Determine the [x, y] coordinate at the center of the cell enclosing the given text.  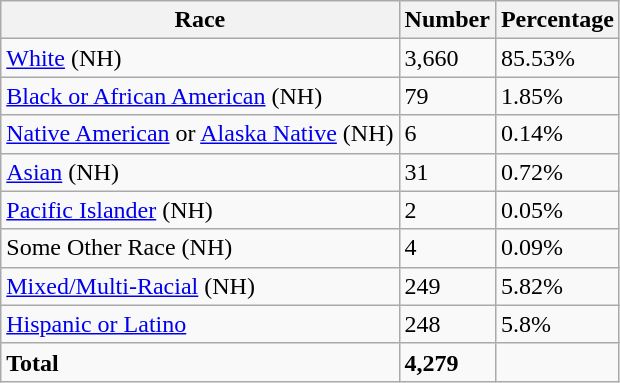
Hispanic or Latino [200, 324]
2 [447, 210]
Black or African American (NH) [200, 96]
Mixed/Multi-Racial (NH) [200, 286]
249 [447, 286]
3,660 [447, 58]
4 [447, 248]
31 [447, 172]
White (NH) [200, 58]
0.05% [557, 210]
Asian (NH) [200, 172]
85.53% [557, 58]
0.72% [557, 172]
79 [447, 96]
0.14% [557, 134]
Some Other Race (NH) [200, 248]
0.09% [557, 248]
Number [447, 20]
Native American or Alaska Native (NH) [200, 134]
1.85% [557, 96]
Percentage [557, 20]
Total [200, 362]
Race [200, 20]
6 [447, 134]
248 [447, 324]
5.8% [557, 324]
Pacific Islander (NH) [200, 210]
5.82% [557, 286]
4,279 [447, 362]
